Provide the (x, y) coordinate of the cell's center where the given text is located.  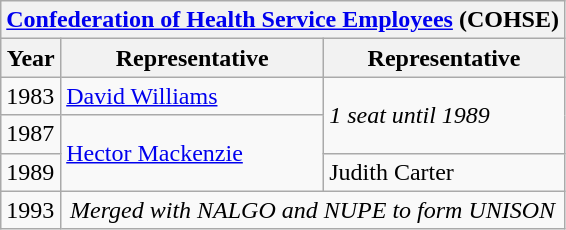
1989 (31, 172)
1 seat until 1989 (444, 115)
Year (31, 58)
David Williams (192, 96)
Hector Mackenzie (192, 153)
1983 (31, 96)
1993 (31, 210)
1987 (31, 134)
Confederation of Health Service Employees (COHSE) (283, 20)
Merged with NALGO and NUPE to form UNISON (313, 210)
Judith Carter (444, 172)
